Provide the (X, Y) coordinate of the cell's center where the given text is located.  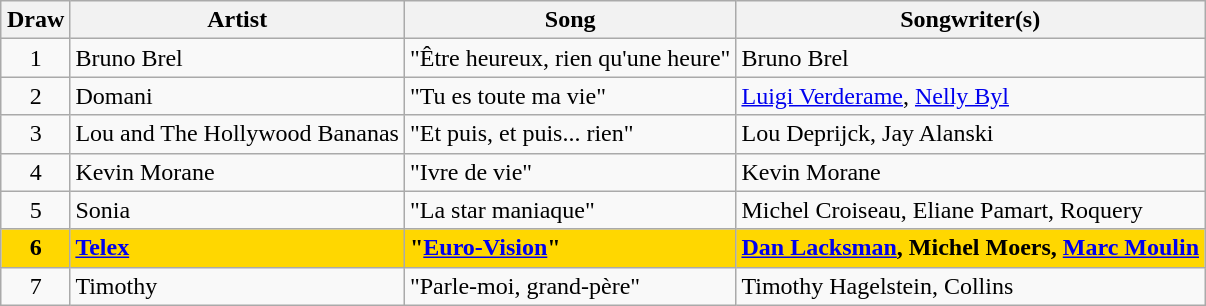
"La star maniaque" (570, 210)
Song (570, 20)
"Tu es toute ma vie" (570, 96)
"Euro-Vision" (570, 248)
Michel Croiseau, Eliane Pamart, Roquery (970, 210)
5 (35, 210)
4 (35, 172)
Dan Lacksman, Michel Moers, Marc Moulin (970, 248)
6 (35, 248)
Telex (238, 248)
"Ivre de vie" (570, 172)
"Parle-moi, grand-père" (570, 286)
1 (35, 58)
Lou and The Hollywood Bananas (238, 134)
Timothy Hagelstein, Collins (970, 286)
"Et puis, et puis... rien" (570, 134)
Artist (238, 20)
Domani (238, 96)
Sonia (238, 210)
Timothy (238, 286)
3 (35, 134)
7 (35, 286)
Luigi Verderame, Nelly Byl (970, 96)
Songwriter(s) (970, 20)
Lou Deprijck, Jay Alanski (970, 134)
2 (35, 96)
"Être heureux, rien qu'une heure" (570, 58)
Draw (35, 20)
